Provide the (x, y) coordinate of the cell's center where the given text is located.  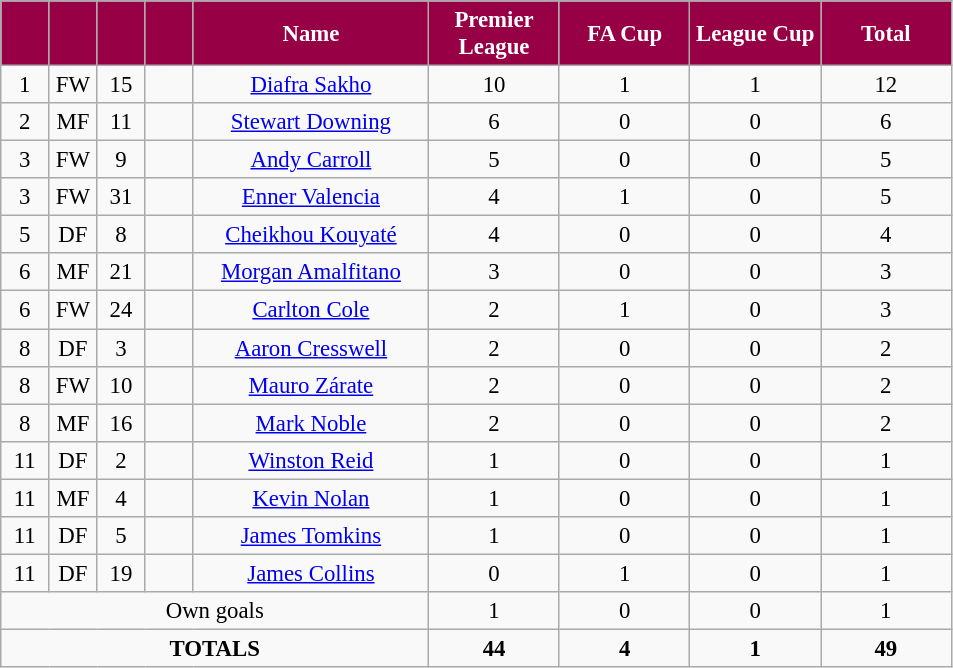
James Tomkins (311, 536)
Morgan Amalfitano (311, 273)
31 (121, 197)
Andy Carroll (311, 160)
44 (494, 648)
21 (121, 273)
Winston Reid (311, 460)
9 (121, 160)
Cheikhou Kouyaté (311, 235)
Own goals (215, 611)
Carlton Cole (311, 310)
19 (121, 573)
League Cup (756, 34)
12 (886, 85)
Name (311, 34)
FA Cup (624, 34)
15 (121, 85)
Total (886, 34)
Mauro Zárate (311, 385)
24 (121, 310)
James Collins (311, 573)
Mark Noble (311, 423)
16 (121, 423)
TOTALS (215, 648)
Premier League (494, 34)
49 (886, 648)
Stewart Downing (311, 122)
Enner Valencia (311, 197)
Diafra Sakho (311, 85)
Aaron Cresswell (311, 348)
Kevin Nolan (311, 498)
